Detect which cell encompasses the target text, then output its (x, y) center coordinate. 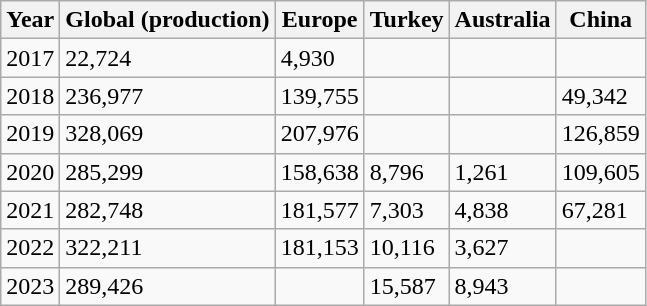
2017 (30, 58)
8,796 (406, 172)
328,069 (168, 134)
236,977 (168, 96)
2023 (30, 286)
Global (production) (168, 20)
285,299 (168, 172)
1,261 (502, 172)
282,748 (168, 210)
2020 (30, 172)
158,638 (320, 172)
7,303 (406, 210)
3,627 (502, 248)
2019 (30, 134)
Europe (320, 20)
2018 (30, 96)
126,859 (600, 134)
2022 (30, 248)
207,976 (320, 134)
322,211 (168, 248)
Australia (502, 20)
4,930 (320, 58)
181,153 (320, 248)
67,281 (600, 210)
22,724 (168, 58)
181,577 (320, 210)
Turkey (406, 20)
China (600, 20)
2021 (30, 210)
289,426 (168, 286)
4,838 (502, 210)
139,755 (320, 96)
15,587 (406, 286)
Year (30, 20)
10,116 (406, 248)
49,342 (600, 96)
8,943 (502, 286)
109,605 (600, 172)
